Scan for the cell matching the given text and deliver its [X, Y] coordinate at center. 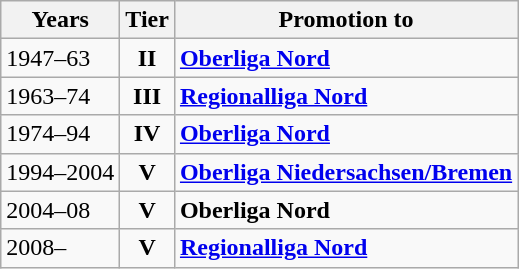
III [148, 96]
Tier [148, 20]
Years [60, 20]
Oberliga Niedersachsen/Bremen [346, 172]
2004–08 [60, 210]
IV [148, 134]
1994–2004 [60, 172]
1974–94 [60, 134]
2008– [60, 248]
II [148, 58]
1963–74 [60, 96]
Promotion to [346, 20]
1947–63 [60, 58]
